Capture the cell that displays the provided text and extract its [X, Y] central coordinate. 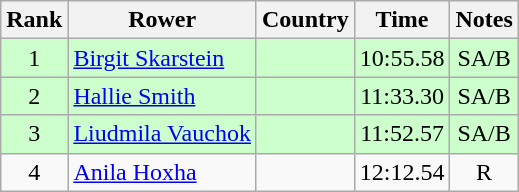
Rower [162, 20]
Country [305, 20]
11:52.57 [402, 134]
2 [34, 96]
3 [34, 134]
R [484, 172]
Anila Hoxha [162, 172]
Liudmila Vauchok [162, 134]
1 [34, 58]
Rank [34, 20]
Time [402, 20]
12:12.54 [402, 172]
4 [34, 172]
Notes [484, 20]
11:33.30 [402, 96]
Birgit Skarstein [162, 58]
10:55.58 [402, 58]
Hallie Smith [162, 96]
